Scan for the cell matching the given text and deliver its (X, Y) coordinate at center. 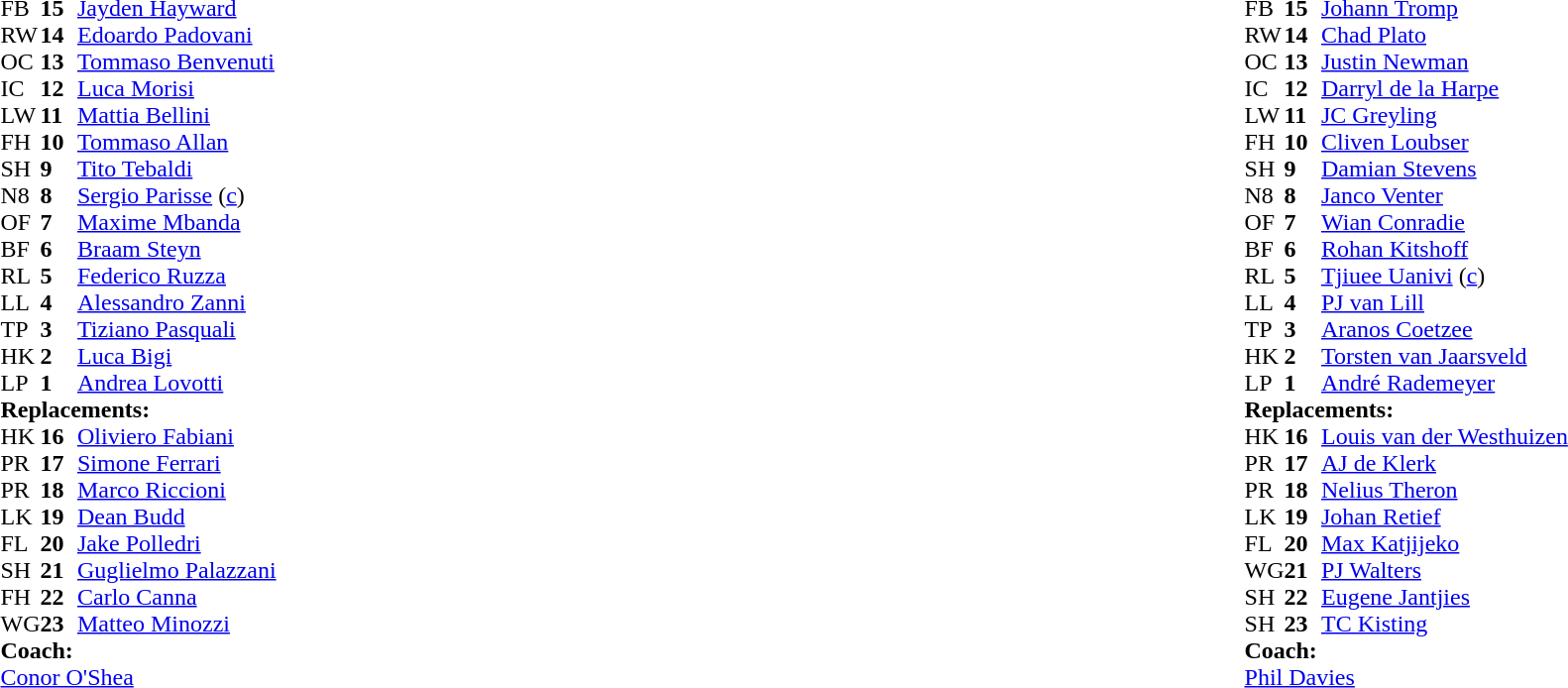
Aranos Coetzee (1445, 329)
Andrea Lovotti (176, 383)
Chad Plato (1445, 36)
Marco Riccioni (176, 490)
Tjiuee Uanivi (c) (1445, 276)
Edoardo Padovani (176, 36)
PJ van Lill (1445, 303)
Guglielmo Palazzani (176, 571)
Janco Venter (1445, 196)
Tito Tebaldi (176, 169)
Oliviero Fabiani (176, 436)
Carlo Canna (176, 597)
Alessandro Zanni (176, 303)
Luca Bigi (176, 357)
Tommaso Benvenuti (176, 61)
JC Greyling (1445, 115)
Matteo Minozzi (176, 625)
Jake Polledri (176, 543)
Sergio Parisse (c) (176, 196)
PJ Walters (1445, 571)
Dean Budd (176, 517)
Cliven Loubser (1445, 143)
Tiziano Pasquali (176, 329)
Torsten van Jaarsveld (1445, 357)
Tommaso Allan (176, 143)
Darryl de la Harpe (1445, 89)
Mattia Bellini (176, 115)
TC Kisting (1445, 625)
Damian Stevens (1445, 169)
Max Katjijeko (1445, 543)
Justin Newman (1445, 61)
Maxime Mbanda (176, 222)
Louis van der Westhuizen (1445, 436)
AJ de Klerk (1445, 464)
Wian Conradie (1445, 222)
Luca Morisi (176, 89)
Rohan Kitshoff (1445, 250)
Braam Steyn (176, 250)
Federico Ruzza (176, 276)
Simone Ferrari (176, 464)
André Rademeyer (1445, 383)
Nelius Theron (1445, 490)
Johan Retief (1445, 517)
Eugene Jantjies (1445, 597)
